Determine the (x, y) coordinate at the center of the cell enclosing the given text.  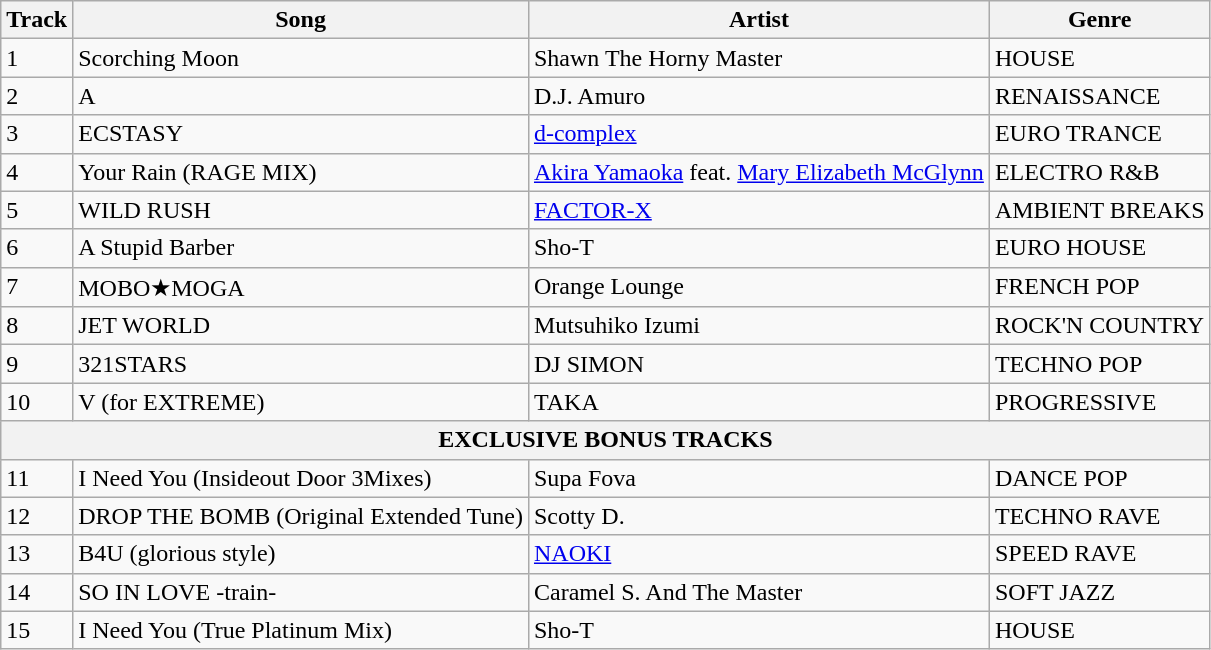
DANCE POP (1100, 478)
12 (37, 516)
SPEED RAVE (1100, 554)
JET WORLD (301, 326)
NAOKI (758, 554)
Supa Fova (758, 478)
2 (37, 96)
EURO HOUSE (1100, 248)
Track (37, 20)
I Need You (Insideout Door 3Mixes) (301, 478)
DROP THE BOMB (Original Extended Tune) (301, 516)
3 (37, 134)
Mutsuhiko Izumi (758, 326)
FRENCH POP (1100, 287)
Your Rain (RAGE MIX) (301, 172)
D.J. Amuro (758, 96)
Scorching Moon (301, 58)
15 (37, 630)
10 (37, 402)
4 (37, 172)
5 (37, 210)
SO IN LOVE -train- (301, 592)
Song (301, 20)
TAKA (758, 402)
RENAISSANCE (1100, 96)
TECHNO POP (1100, 364)
ROCK'N COUNTRY (1100, 326)
EURO TRANCE (1100, 134)
321STARS (301, 364)
A (301, 96)
A Stupid Barber (301, 248)
I Need You (True Platinum Mix) (301, 630)
DJ SIMON (758, 364)
AMBIENT BREAKS (1100, 210)
FACTOR-X (758, 210)
Caramel S. And The Master (758, 592)
11 (37, 478)
8 (37, 326)
WILD RUSH (301, 210)
PROGRESSIVE (1100, 402)
MOBO★MOGA (301, 287)
V (for EXTREME) (301, 402)
Akira Yamaoka feat. Mary Elizabeth McGlynn (758, 172)
ELECTRO R&B (1100, 172)
6 (37, 248)
13 (37, 554)
9 (37, 364)
B4U (glorious style) (301, 554)
SOFT JAZZ (1100, 592)
14 (37, 592)
TECHNO RAVE (1100, 516)
ECSTASY (301, 134)
EXCLUSIVE BONUS TRACKS (606, 440)
Artist (758, 20)
Genre (1100, 20)
Scotty D. (758, 516)
1 (37, 58)
d-complex (758, 134)
Shawn The Horny Master (758, 58)
Orange Lounge (758, 287)
7 (37, 287)
